Locate the cell with the specified text and output its [x, y] center coordinate. 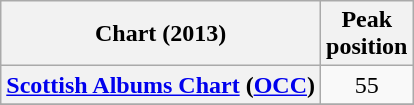
Peakposition [367, 34]
Chart (2013) [161, 34]
55 [367, 85]
Scottish Albums Chart (OCC) [161, 85]
